Identify which cell holds the provided text, then report its (x, y) central coordinate. 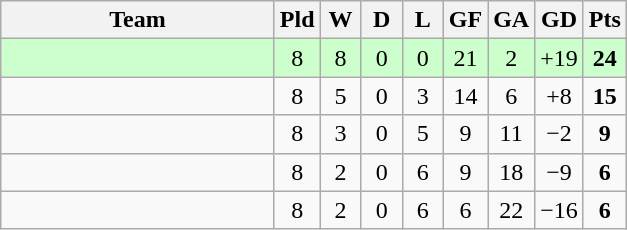
21 (465, 58)
24 (604, 58)
14 (465, 96)
−16 (560, 210)
−2 (560, 134)
+8 (560, 96)
Pts (604, 20)
GD (560, 20)
Pld (297, 20)
11 (512, 134)
22 (512, 210)
D (382, 20)
GA (512, 20)
GF (465, 20)
18 (512, 172)
+19 (560, 58)
Team (138, 20)
15 (604, 96)
L (422, 20)
W (340, 20)
−9 (560, 172)
